Determine the (X, Y) coordinate at the center of the cell enclosing the given text.  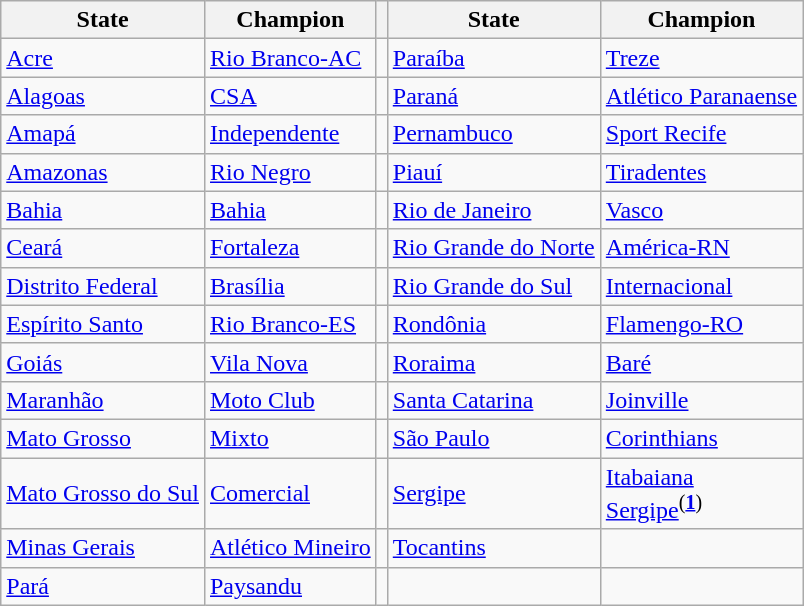
Treze (701, 58)
São Paulo (494, 438)
América-RN (701, 248)
Brasília (290, 286)
Tocantins (494, 548)
Corinthians (701, 438)
Minas Gerais (103, 548)
Pernambuco (494, 134)
Rio de Janeiro (494, 210)
Sport Recife (701, 134)
Acre (103, 58)
Paysandu (290, 586)
Amapá (103, 134)
Tiradentes (701, 172)
Rondônia (494, 324)
Independente (290, 134)
Atlético Mineiro (290, 548)
Sergipe (494, 494)
Amazonas (103, 172)
ItabaianaSergipe(1) (701, 494)
Fortaleza (290, 248)
Joinville (701, 400)
Vasco (701, 210)
Rio Branco-AC (290, 58)
Pará (103, 586)
Alagoas (103, 96)
Piauí (494, 172)
Flamengo-RO (701, 324)
Rio Grande do Norte (494, 248)
CSA (290, 96)
Atlético Paranaense (701, 96)
Vila Nova (290, 362)
Comercial (290, 494)
Internacional (701, 286)
Goiás (103, 362)
Rio Grande do Sul (494, 286)
Moto Club (290, 400)
Maranhão (103, 400)
Rio Negro (290, 172)
Paraná (494, 96)
Mato Grosso (103, 438)
Espírito Santo (103, 324)
Roraima (494, 362)
Ceará (103, 248)
Baré (701, 362)
Rio Branco-ES (290, 324)
Santa Catarina (494, 400)
Mixto (290, 438)
Distrito Federal (103, 286)
Paraíba (494, 58)
Mato Grosso do Sul (103, 494)
